Capture the cell that displays the provided text and extract its (x, y) central coordinate. 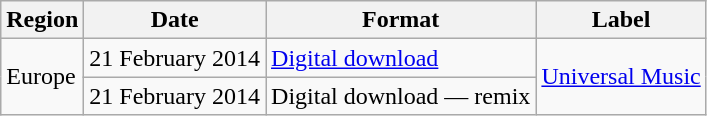
Format (401, 20)
Universal Music (621, 77)
Digital download (401, 58)
Digital download — remix (401, 96)
Date (175, 20)
Europe (42, 77)
Label (621, 20)
Region (42, 20)
